For the text-containing cell, return its midpoint in (x, y) coordinate format. 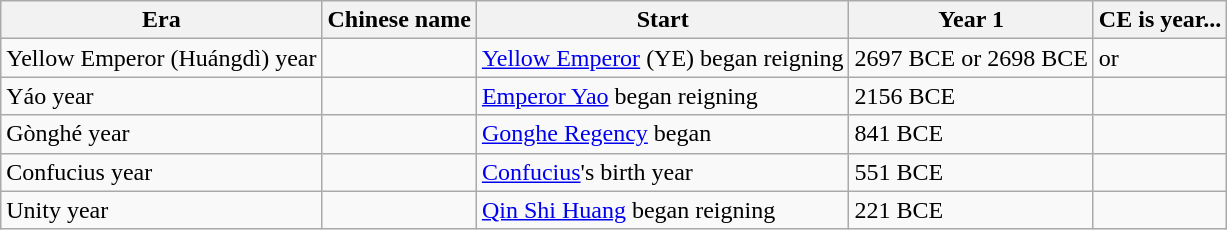
Start (662, 20)
or (1160, 58)
Era (162, 20)
Unity year (162, 210)
2156 BCE (971, 96)
Yáo year (162, 96)
Confucius's birth year (662, 172)
2697 BCE or 2698 BCE (971, 58)
Emperor Yao began reigning (662, 96)
Chinese name (399, 20)
841 BCE (971, 134)
CE is year... (1160, 20)
Yellow Emperor (Huángdì) year (162, 58)
Gònghé year (162, 134)
Confucius year (162, 172)
551 BCE (971, 172)
Gonghe Regency began (662, 134)
Qin Shi Huang began reigning (662, 210)
Year 1 (971, 20)
221 BCE (971, 210)
Yellow Emperor (YE) began reigning (662, 58)
